Capture the cell that displays the provided text and extract its [X, Y] central coordinate. 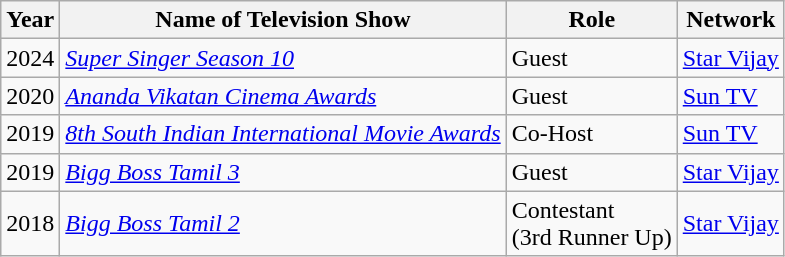
Ananda Vikatan Cinema Awards [283, 96]
2018 [30, 224]
Bigg Boss Tamil 3 [283, 172]
8th South Indian International Movie Awards [283, 134]
Role [592, 20]
Network [730, 20]
Contestant(3rd Runner Up) [592, 224]
Year [30, 20]
Bigg Boss Tamil 2 [283, 224]
Super Singer Season 10 [283, 58]
Co-Host [592, 134]
2020 [30, 96]
Name of Television Show [283, 20]
2024 [30, 58]
